From the cell containing the given text, extract its center point as [x, y] coordinate. 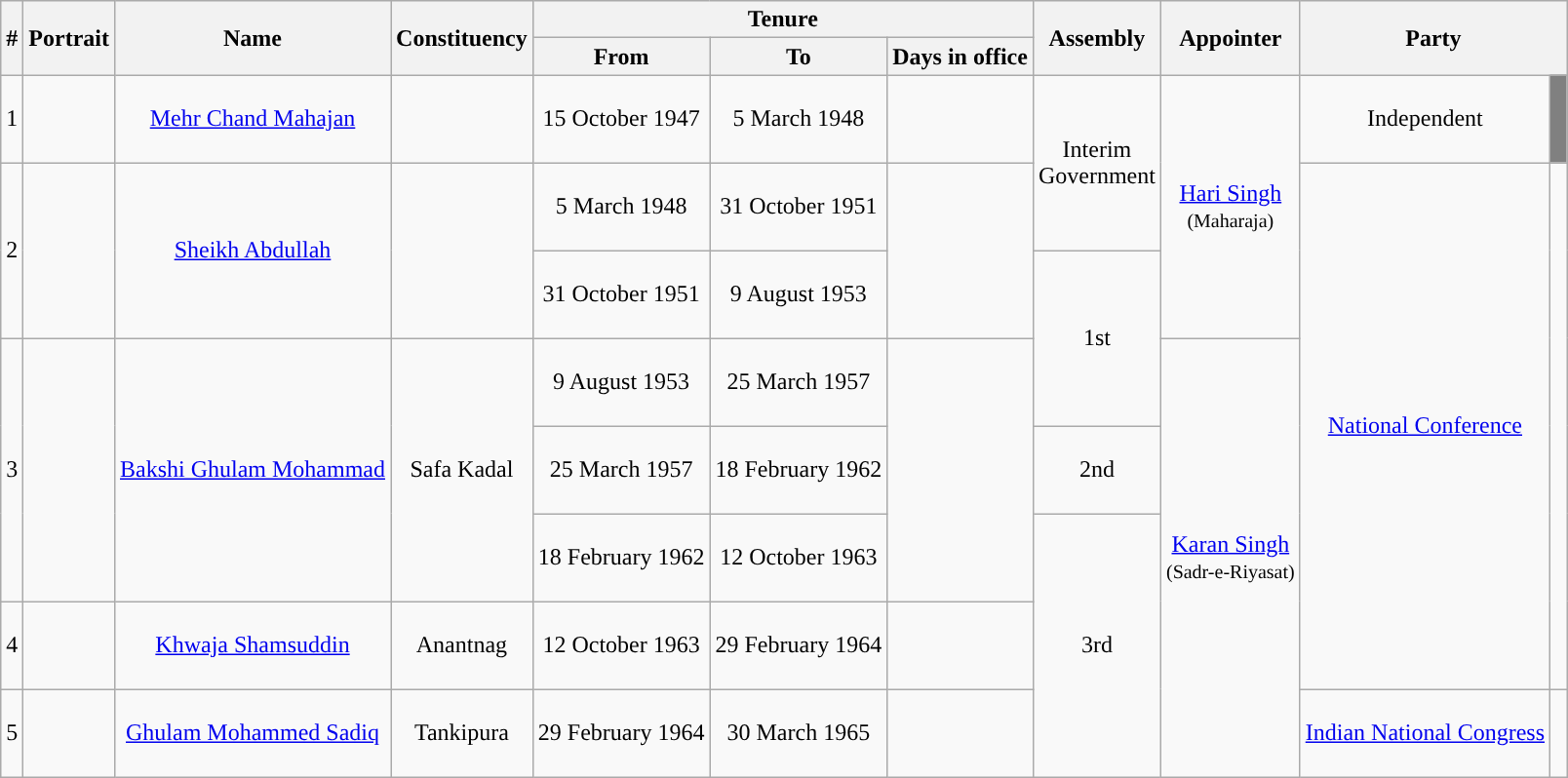
Ghulam Mohammed Sadiq [252, 733]
Party [1433, 38]
Anantnag [462, 645]
30 March 1965 [799, 733]
2nd [1096, 470]
InterimGovernment [1096, 163]
1 [12, 119]
# [12, 38]
From [621, 57]
Tankipura [462, 733]
Independent [1425, 119]
Days in office [960, 57]
4 [12, 645]
Indian National Congress [1425, 733]
3 [12, 470]
Tenure [782, 19]
National Conference [1425, 426]
Karan Singh(Sadr-e-Riyasat) [1231, 558]
5 [12, 733]
Hari Singh(Maharaja) [1231, 207]
Khwaja Shamsuddin [252, 645]
Appointer [1231, 38]
Portrait [69, 38]
To [799, 57]
3rd [1096, 645]
Mehr Chand Mahajan [252, 119]
15 October 1947 [621, 119]
Name [252, 38]
1st [1096, 338]
2 [12, 251]
Constituency [462, 38]
Bakshi Ghulam Mohammad [252, 470]
Sheikh Abdullah [252, 251]
Assembly [1096, 38]
Safa Kadal [462, 470]
